Capture the cell that displays the provided text and extract its (x, y) central coordinate. 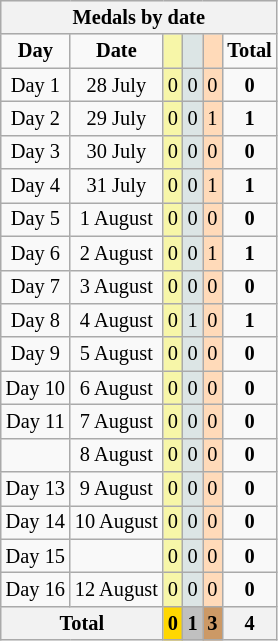
4 (249, 623)
28 July (116, 85)
5 August (116, 354)
Day 4 (36, 186)
Day 7 (36, 287)
4 August (116, 320)
8 August (116, 455)
Day (36, 51)
Day 3 (36, 152)
3 (213, 623)
Day 2 (36, 118)
Day 8 (36, 320)
9 August (116, 489)
Day 11 (36, 421)
Day 10 (36, 388)
7 August (116, 421)
6 August (116, 388)
Day 6 (36, 253)
Day 5 (36, 219)
Day 9 (36, 354)
1 August (116, 219)
Date (116, 51)
30 July (116, 152)
2 August (116, 253)
Day 1 (36, 85)
29 July (116, 118)
Day 16 (36, 589)
3 August (116, 287)
31 July (116, 186)
Day 15 (36, 556)
Day 14 (36, 522)
12 August (116, 589)
Day 13 (36, 489)
10 August (116, 522)
Medals by date (139, 17)
